Locate the cell with the specified text and output its (x, y) center coordinate. 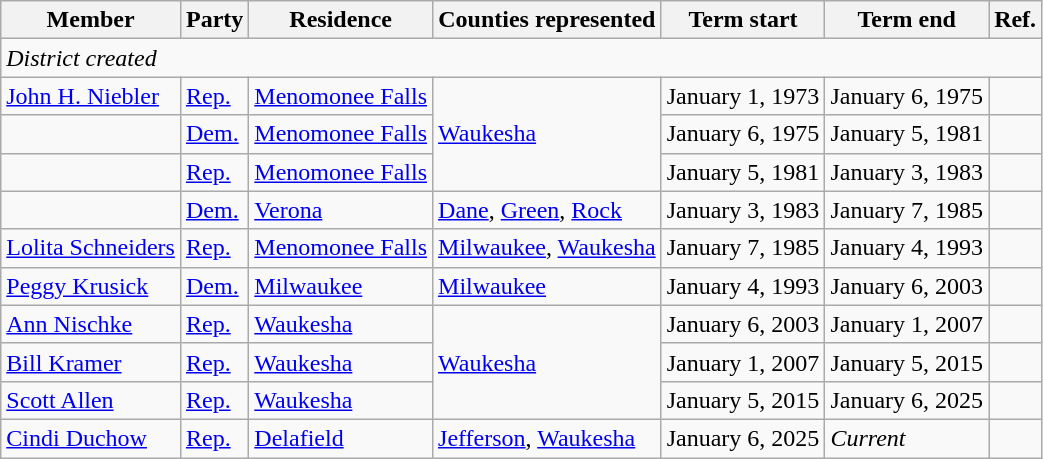
Party (214, 20)
John H. Niebler (91, 96)
Term end (907, 20)
Milwaukee, Waukesha (548, 248)
Jefferson, Waukesha (548, 438)
Peggy Krusick (91, 286)
Residence (341, 20)
Ann Nischke (91, 324)
Counties represented (548, 20)
Delafield (341, 438)
Current (907, 438)
January 1, 1973 (743, 96)
Cindi Duchow (91, 438)
Ref. (1016, 20)
Term start (743, 20)
Dane, Green, Rock (548, 210)
Verona (341, 210)
Bill Kramer (91, 362)
Member (91, 20)
District created (522, 58)
Scott Allen (91, 400)
Lolita Schneiders (91, 248)
